Return the (x, y) coordinate for the center point of the cell that contains the specified text.  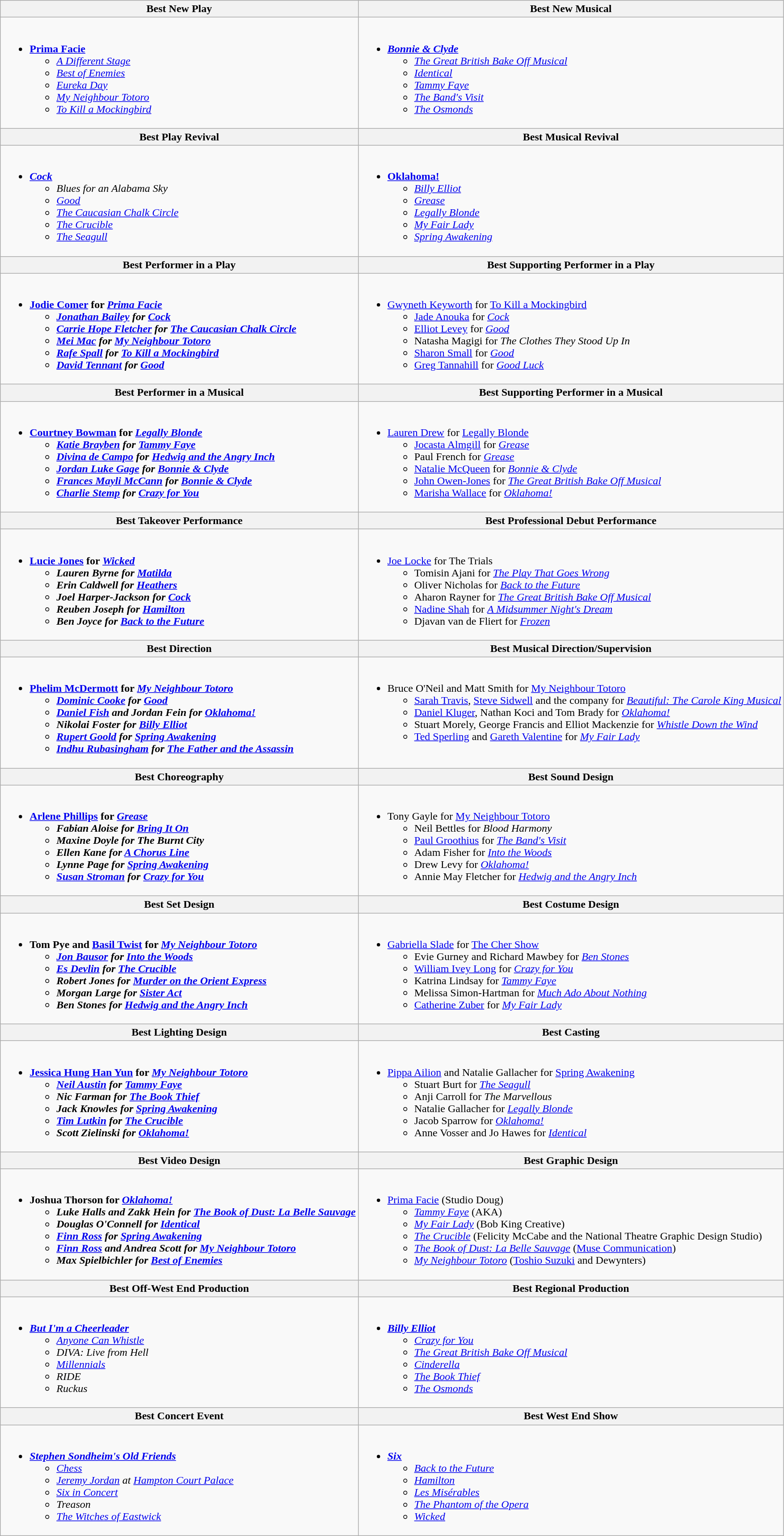
Bonnie & ClydeThe Great British Bake Off MusicalIdenticalTammy FayeThe Band's VisitThe Osmonds (571, 73)
Best New Play (179, 9)
Best Concert Event (179, 1416)
Best Professional Debut Performance (571, 520)
Best Performer in a Play (179, 265)
Best Lighting Design (179, 1032)
Best West End Show (571, 1416)
Best Supporting Performer in a Play (571, 265)
Billy ElliotCrazy for YouThe Great British Bake Off MusicalCinderellaThe Book ThiefThe Osmonds (571, 1352)
Best Musical Revival (571, 137)
Best New Musical (571, 9)
Best Direction (179, 648)
SixBack to the FutureHamiltonLes MisérablesThe Phantom of the OperaWicked (571, 1480)
Best Performer in a Musical (179, 393)
Best Regional Production (571, 1288)
But I'm a CheerleaderAnyone Can WhistleDIVA: Live from HellMillennialsRIDERuckus (179, 1352)
Best Supporting Performer in a Musical (571, 393)
Best Off-West End Production (179, 1288)
Best Takeover Performance (179, 520)
Best Video Design (179, 1160)
Best Choreography (179, 777)
Best Graphic Design (571, 1160)
Best Sound Design (571, 777)
Best Play Revival (179, 137)
Best Set Design (179, 905)
Best Casting (571, 1032)
Best Musical Direction/Supervision (571, 648)
Prima FacieA Different StageBest of EnemiesEureka DayMy Neighbour TotoroTo Kill a Mockingbird (179, 73)
CockBlues for an Alabama SkyGoodThe Caucasian Chalk CircleThe CrucibleThe Seagull (179, 201)
Best Costume Design (571, 905)
Oklahoma!Billy ElliotGreaseLegally BlondeMy Fair LadySpring Awakening (571, 201)
Stephen Sondheim's Old FriendsChessJeremy Jordan at Hampton Court PalaceSix in ConcertTreasonThe Witches of Eastwick (179, 1480)
